Return the (X, Y) coordinate for the center point of the cell that contains the specified text.  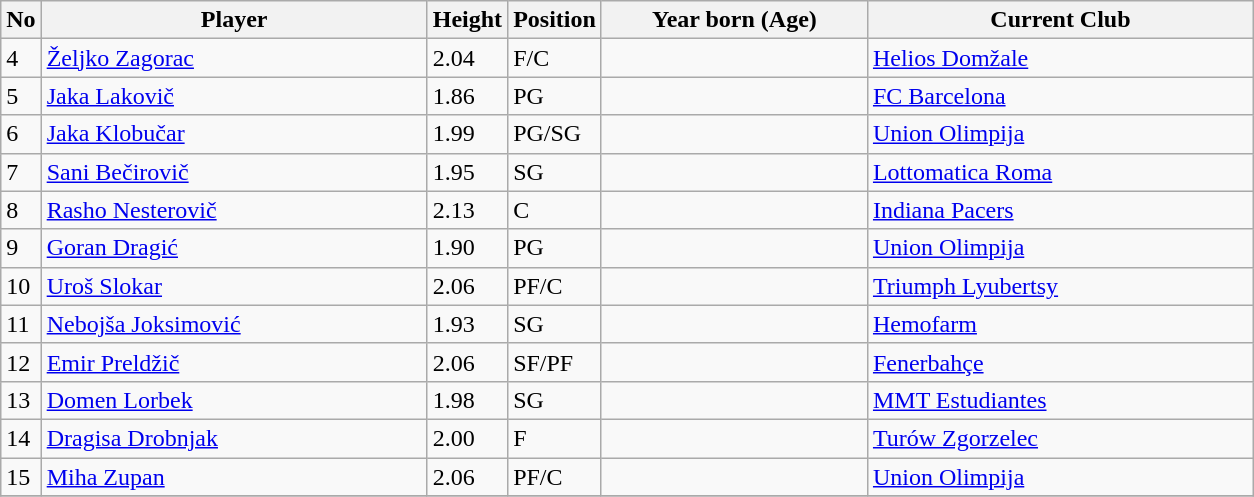
FC Barcelona (1060, 96)
12 (21, 362)
1.93 (467, 324)
SF/PF (555, 362)
Player (234, 20)
MMT Estudiantes (1060, 400)
Goran Dragić (234, 248)
Uroš Slokar (234, 286)
Hemofarm (1060, 324)
5 (21, 96)
1.90 (467, 248)
2.13 (467, 210)
2.00 (467, 438)
Emir Preldžič (234, 362)
F/C (555, 58)
Dragisa Drobnjak (234, 438)
Jaka Klobučar (234, 134)
Jaka Lakovič (234, 96)
Position (555, 20)
1.95 (467, 172)
Helios Domžale (1060, 58)
Fenerbahçe (1060, 362)
1.98 (467, 400)
Sani Bečirovič (234, 172)
PG/SG (555, 134)
Domen Lorbek (234, 400)
1.86 (467, 96)
Rasho Nesterovič (234, 210)
8 (21, 210)
C (555, 210)
Indiana Pacers (1060, 210)
10 (21, 286)
11 (21, 324)
Nebojša Joksimović (234, 324)
Željko Zagorac (234, 58)
F (555, 438)
1.99 (467, 134)
7 (21, 172)
Current Club (1060, 20)
13 (21, 400)
No (21, 20)
15 (21, 477)
4 (21, 58)
Miha Zupan (234, 477)
Turów Zgorzelec (1060, 438)
2.04 (467, 58)
Lottomatica Roma (1060, 172)
9 (21, 248)
Triumph Lyubertsy (1060, 286)
Height (467, 20)
6 (21, 134)
Year born (Age) (734, 20)
14 (21, 438)
